Identify which cell holds the provided text, then report its (X, Y) central coordinate. 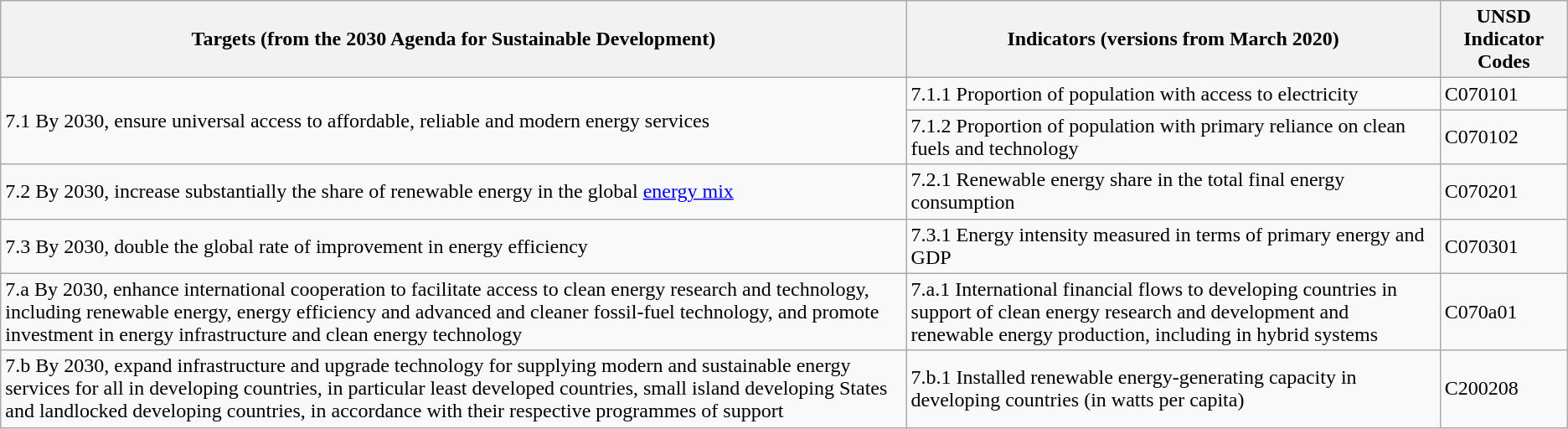
7.3.1 Energy intensity measured in terms of primary energy and GDP (1173, 246)
C070102 (1504, 137)
7.1.1 Proportion of population with access to electricity (1173, 94)
7.1 By 2030, ensure universal access to affordable, reliable and modern energy services (454, 121)
7.2 By 2030, increase substantially the share of renewable energy in the global energy mix (454, 191)
Targets (from the 2030 Agenda for Sustainable Development) (454, 39)
C070201 (1504, 191)
7.2.1 Renewable energy share in the total final energy consumption (1173, 191)
7.1.2 Proportion of population with primary reliance on clean fuels and technology (1173, 137)
UNSD Indicator Codes (1504, 39)
7.3 By 2030, double the global rate of improvement in energy efficiency (454, 246)
Indicators (versions from March 2020) (1173, 39)
C200208 (1504, 389)
C070a01 (1504, 312)
7.b.1 Installed renewable energy-generating capacity in developing countries (in watts per capita) (1173, 389)
C070301 (1504, 246)
C070101 (1504, 94)
